Provide the (x, y) coordinate of the cell's center where the given text is located.  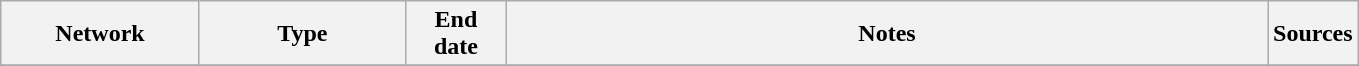
End date (456, 34)
Network (100, 34)
Type (302, 34)
Sources (1314, 34)
Notes (886, 34)
